Provide the (x, y) coordinate of the cell's center where the given text is located.  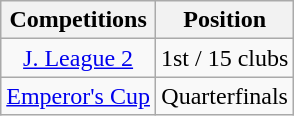
Position (224, 20)
Competitions (78, 20)
1st / 15 clubs (224, 58)
Emperor's Cup (78, 96)
Quarterfinals (224, 96)
J. League 2 (78, 58)
